Capture the cell that displays the provided text and extract its (X, Y) central coordinate. 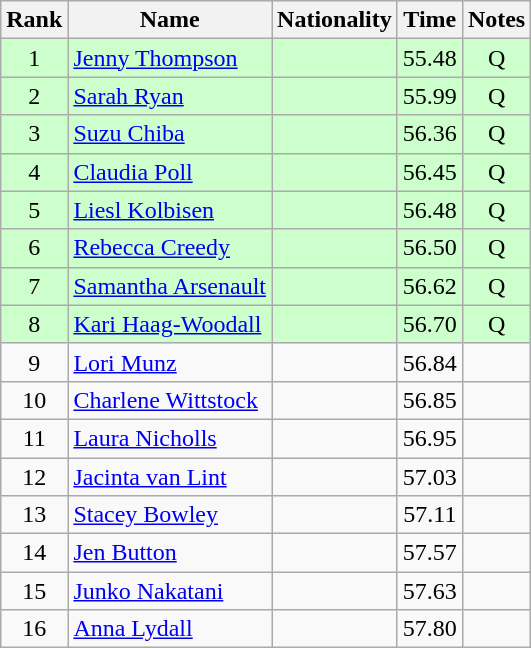
Charlene Wittstock (170, 400)
56.70 (430, 324)
Claudia Poll (170, 172)
Jacinta van Lint (170, 477)
Jenny Thompson (170, 58)
14 (34, 553)
Suzu Chiba (170, 134)
6 (34, 248)
11 (34, 438)
Anna Lydall (170, 629)
56.36 (430, 134)
5 (34, 210)
Liesl Kolbisen (170, 210)
Rebecca Creedy (170, 248)
56.45 (430, 172)
55.99 (430, 96)
57.80 (430, 629)
Time (430, 20)
15 (34, 591)
56.50 (430, 248)
57.57 (430, 553)
Name (170, 20)
57.63 (430, 591)
12 (34, 477)
7 (34, 286)
2 (34, 96)
10 (34, 400)
Notes (496, 20)
56.95 (430, 438)
8 (34, 324)
3 (34, 134)
9 (34, 362)
16 (34, 629)
Rank (34, 20)
56.84 (430, 362)
4 (34, 172)
Kari Haag-Woodall (170, 324)
56.85 (430, 400)
1 (34, 58)
57.11 (430, 515)
Lori Munz (170, 362)
Sarah Ryan (170, 96)
Jen Button (170, 553)
13 (34, 515)
Laura Nicholls (170, 438)
Nationality (335, 20)
Junko Nakatani (170, 591)
Samantha Arsenault (170, 286)
56.62 (430, 286)
56.48 (430, 210)
57.03 (430, 477)
55.48 (430, 58)
Stacey Bowley (170, 515)
